Return the (X, Y) coordinate for the center point of the cell that contains the specified text.  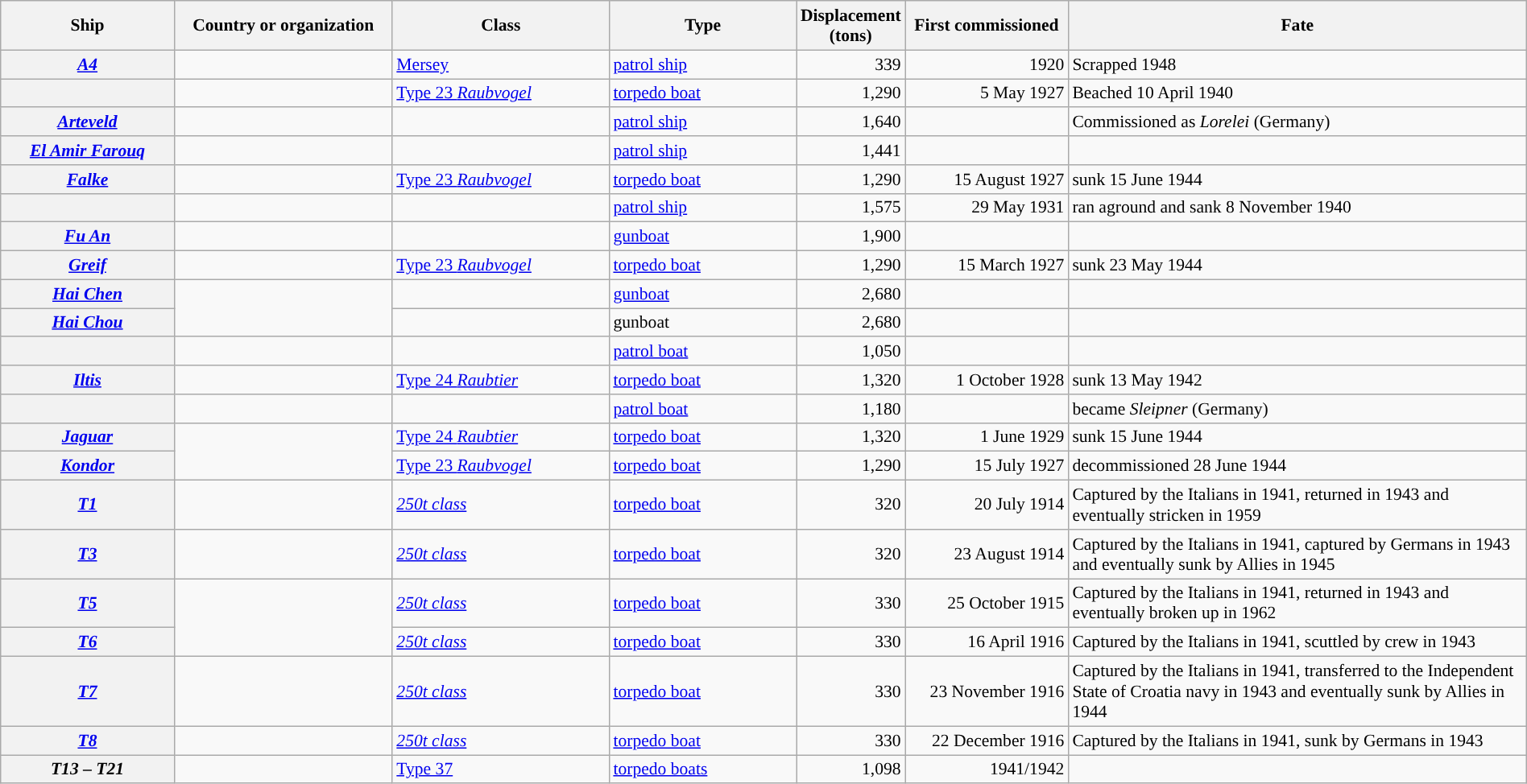
became Sleipner (Germany) (1297, 409)
1,575 (850, 208)
1 June 1929 (987, 437)
T13 – T21 (87, 770)
15 March 1927 (987, 266)
22 December 1916 (987, 741)
Captured by the Italians in 1941, captured by Germans in 1943 and eventually sunk by Allies in 1945 (1297, 554)
23 November 1916 (987, 692)
Beached 10 April 1940 (1297, 93)
ran aground and sank 8 November 1940 (1297, 208)
Kondor (87, 466)
Captured by the Italians in 1941, transferred to the Independent State of Croatia navy in 1943 and eventually sunk by Allies in 1944 (1297, 692)
15 July 1927 (987, 466)
Country or organization (283, 26)
Displacement (tons) (850, 26)
Fate (1297, 26)
Mersey (501, 64)
Captured by the Italians in 1941, returned in 1943 and eventually broken up in 1962 (1297, 604)
Captured by the Italians in 1941, sunk by Germans in 1943 (1297, 741)
decommissioned 28 June 1944 (1297, 466)
Hai Chou (87, 323)
Captured by the Italians in 1941, returned in 1943 and eventually stricken in 1959 (1297, 505)
A4 (87, 64)
1,640 (850, 122)
Class (501, 26)
T1 (87, 505)
5 May 1927 (987, 93)
Commissioned as Lorelei (Germany) (1297, 122)
Greif (87, 266)
T8 (87, 741)
T6 (87, 642)
sunk 13 May 1942 (1297, 380)
1,050 (850, 352)
1 October 1928 (987, 380)
Fu An (87, 237)
T7 (87, 692)
20 July 1914 (987, 505)
Scrapped 1948 (1297, 64)
Iltis (87, 380)
29 May 1931 (987, 208)
T3 (87, 554)
El Amir Farouq (87, 151)
torpedo boats (702, 770)
Type 37 (501, 770)
1,441 (850, 151)
25 October 1915 (987, 604)
First commissioned (987, 26)
Type (702, 26)
Captured by the Italians in 1941, scuttled by crew in 1943 (1297, 642)
1941/1942 (987, 770)
sunk 23 May 1944 (1297, 266)
1,098 (850, 770)
Ship (87, 26)
339 (850, 64)
16 April 1916 (987, 642)
Jaguar (87, 437)
1,180 (850, 409)
15 August 1927 (987, 179)
1920 (987, 64)
1,900 (850, 237)
Hai Chen (87, 294)
23 August 1914 (987, 554)
Falke (87, 179)
T5 (87, 604)
Arteveld (87, 122)
